From the cell containing the given text, extract its center point as (x, y) coordinate. 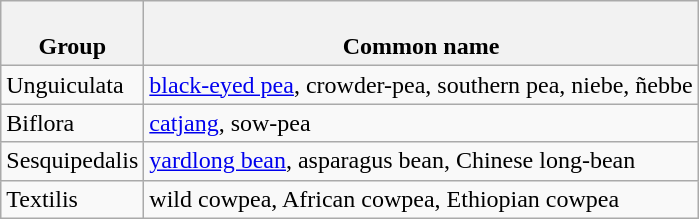
Sesquipedalis (72, 161)
Textilis (72, 199)
catjang, sow-pea (421, 123)
Common name (421, 34)
yardlong bean, asparagus bean, Chinese long-bean (421, 161)
Biflora (72, 123)
Group (72, 34)
Unguiculata (72, 85)
wild cowpea, African cowpea, Ethiopian cowpea (421, 199)
black-eyed pea, crowder-pea, southern pea, niebe, ñebbe (421, 85)
